From the cell containing the given text, extract its center point as [x, y] coordinate. 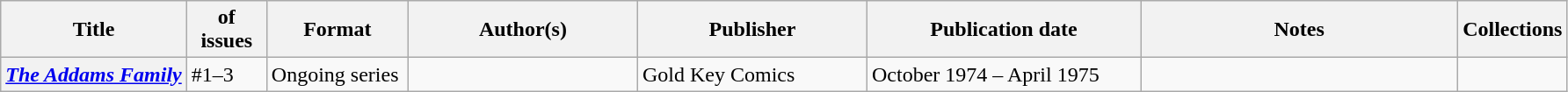
Publisher [752, 30]
Gold Key Comics [752, 74]
Notes [1299, 30]
Collections [1513, 30]
Publication date [1004, 30]
The Addams Family [94, 74]
of issues [227, 30]
#1–3 [227, 74]
Title [94, 30]
October 1974 – April 1975 [1004, 74]
Author(s) [522, 30]
Ongoing series [338, 74]
Format [338, 30]
